For the text-containing cell, return its midpoint in (x, y) coordinate format. 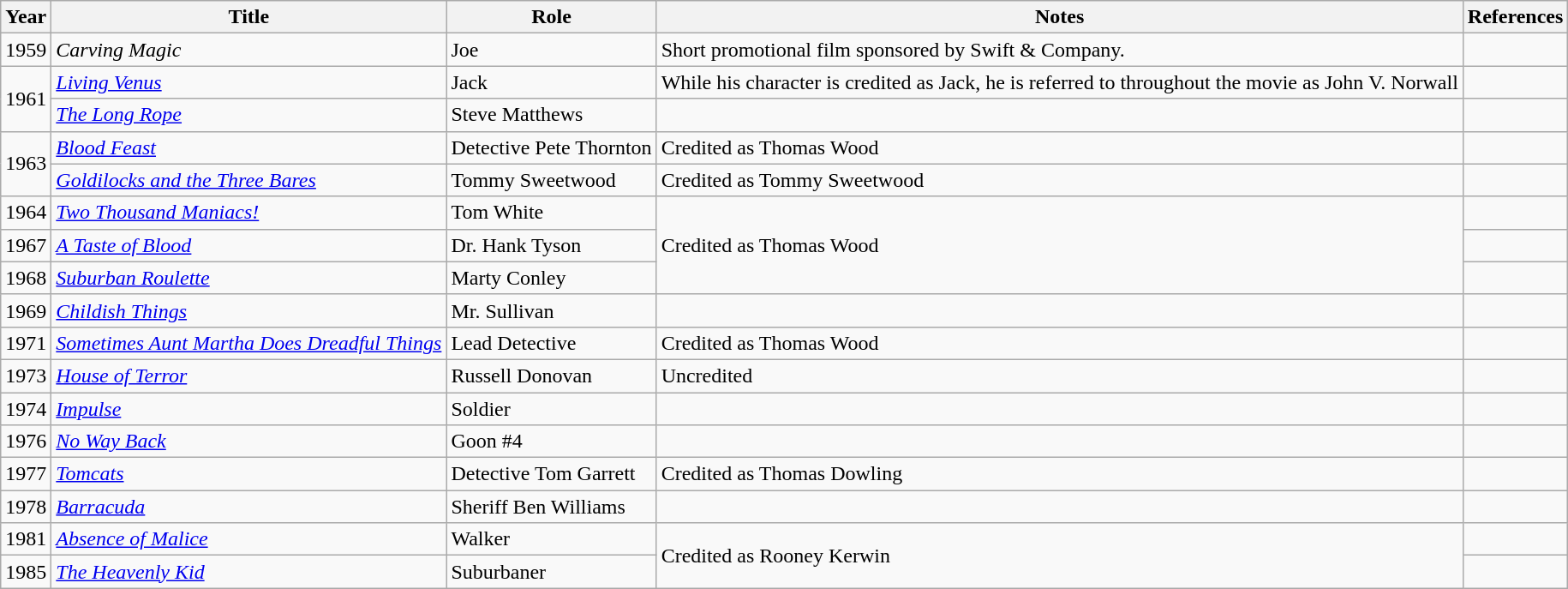
1959 (26, 50)
Walker (552, 539)
Lead Detective (552, 343)
1964 (26, 213)
Dr. Hank Tyson (552, 245)
Barracuda (248, 507)
Marty Conley (552, 278)
Living Venus (248, 82)
Credited as Tommy Sweetwood (1059, 180)
Tommy Sweetwood (552, 180)
1976 (26, 442)
1985 (26, 572)
House of Terror (248, 376)
Detective Pete Thornton (552, 147)
While his character is credited as Jack, he is referred to throughout the movie as John V. Norwall (1059, 82)
1969 (26, 310)
Steve Matthews (552, 115)
Credited as Thomas Dowling (1059, 474)
1967 (26, 245)
1981 (26, 539)
Mr. Sullivan (552, 310)
Notes (1059, 17)
Tom White (552, 213)
Short promotional film sponsored by Swift & Company. (1059, 50)
Impulse (248, 409)
Role (552, 17)
References (1515, 17)
A Taste of Blood (248, 245)
The Heavenly Kid (248, 572)
Blood Feast (248, 147)
Detective Tom Garrett (552, 474)
Jack (552, 82)
Sheriff Ben Williams (552, 507)
Goon #4 (552, 442)
1977 (26, 474)
Soldier (552, 409)
No Way Back (248, 442)
Two Thousand Maniacs! (248, 213)
Absence of Malice (248, 539)
Suburban Roulette (248, 278)
Tomcats (248, 474)
Carving Magic (248, 50)
Credited as Rooney Kerwin (1059, 556)
Joe (552, 50)
Uncredited (1059, 376)
Russell Donovan (552, 376)
1973 (26, 376)
Title (248, 17)
1971 (26, 343)
Suburbaner (552, 572)
1978 (26, 507)
The Long Rope (248, 115)
1974 (26, 409)
1968 (26, 278)
1963 (26, 164)
Goldilocks and the Three Bares (248, 180)
Sometimes Aunt Martha Does Dreadful Things (248, 343)
Childish Things (248, 310)
1961 (26, 99)
Year (26, 17)
